Return the (X, Y) coordinate for the center point of the cell that contains the specified text.  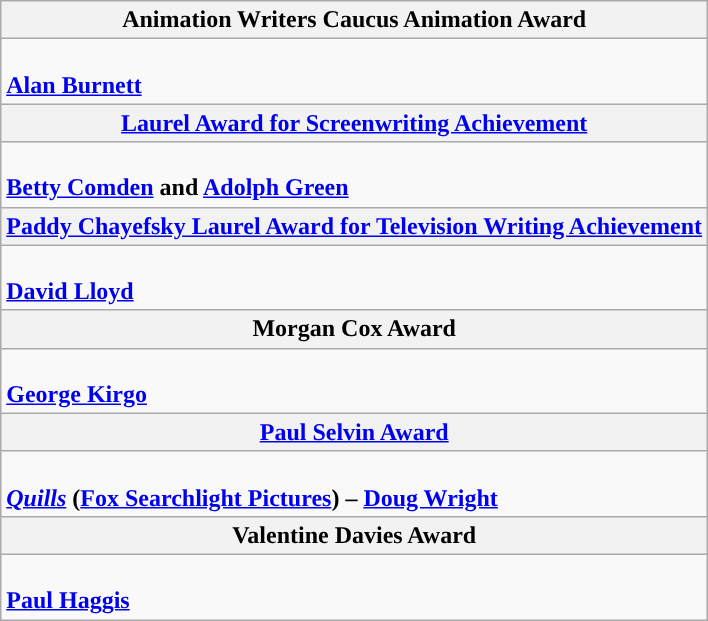
David Lloyd (354, 278)
Quills (Fox Searchlight Pictures) – Doug Wright (354, 484)
Valentine Davies Award (354, 535)
Laurel Award for Screenwriting Achievement (354, 123)
Betty Comden and Adolph Green (354, 174)
Paul Haggis (354, 586)
Paul Selvin Award (354, 432)
Paddy Chayefsky Laurel Award for Television Writing Achievement (354, 226)
George Kirgo (354, 380)
Morgan Cox Award (354, 329)
Animation Writers Caucus Animation Award (354, 20)
Alan Burnett (354, 72)
